Provide the (x, y) coordinate of the cell's center where the given text is located.  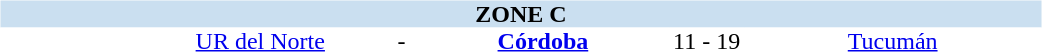
UR del Norte (260, 42)
Tucumán (893, 42)
ZONE C (520, 14)
11 - 19 (706, 42)
- (402, 42)
Córdoba (542, 42)
